Return the [X, Y] coordinate for the center point of the cell that contains the specified text.  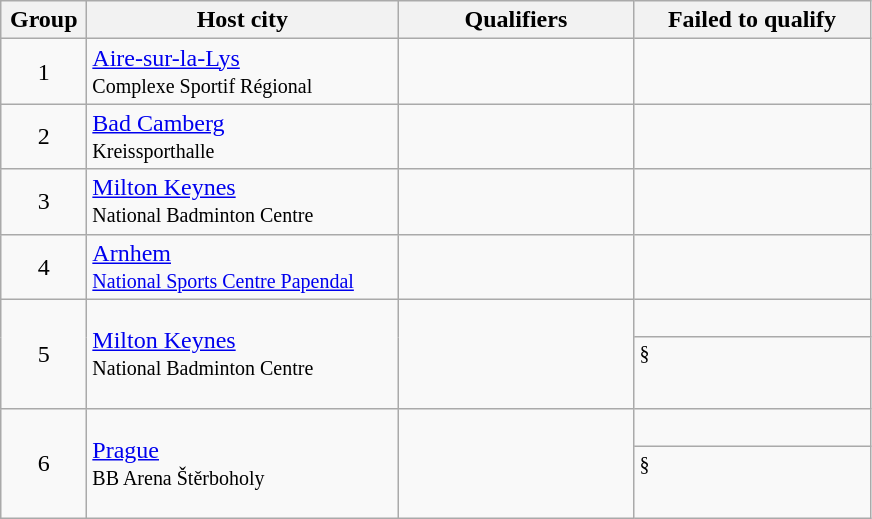
Failed to qualify [752, 20]
Aire-sur-la-LysComplexe Sportif Régional [242, 72]
Qualifiers [516, 20]
1 [44, 72]
ArnhemNational Sports Centre Papendal [242, 266]
5 [44, 354]
4 [44, 266]
2 [44, 136]
Host city [242, 20]
6 [44, 464]
Group [44, 20]
Bad CambergKreissporthalle [242, 136]
PragueBB Arena Štěrboholy [242, 464]
3 [44, 202]
